Identify which cell holds the provided text, then report its [X, Y] central coordinate. 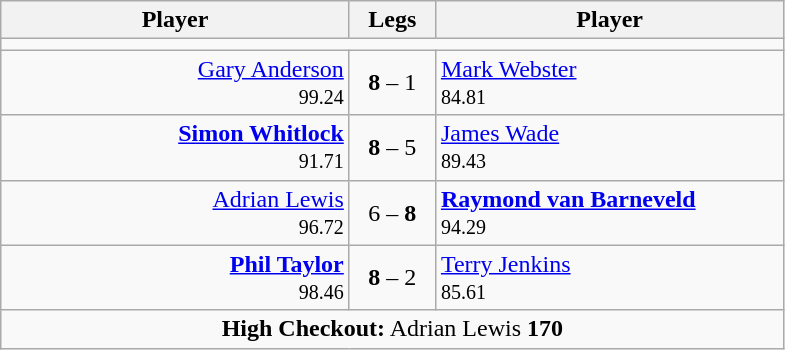
Gary Anderson 99.24 [176, 82]
Raymond van Barneveld 94.29 [610, 212]
High Checkout: Adrian Lewis 170 [392, 329]
Mark Webster 84.81 [610, 82]
8 – 2 [392, 278]
Phil Taylor 98.46 [176, 278]
8 – 1 [392, 82]
Simon Whitlock 91.71 [176, 148]
Legs [392, 20]
6 – 8 [392, 212]
8 – 5 [392, 148]
Adrian Lewis 96.72 [176, 212]
Terry Jenkins 85.61 [610, 278]
James Wade 89.43 [610, 148]
